For the text-containing cell, return its midpoint in [x, y] coordinate format. 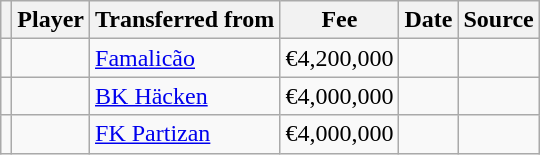
Date [428, 20]
Fee [340, 20]
€4,200,000 [340, 58]
Famalicão [185, 58]
Transferred from [185, 20]
FK Partizan [185, 134]
Player [51, 20]
BK Häcken [185, 96]
Source [498, 20]
